Locate the cell with the specified text and output its (x, y) center coordinate. 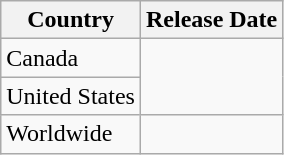
Worldwide (71, 134)
Release Date (211, 20)
Country (71, 20)
Canada (71, 58)
United States (71, 96)
